Find where the given text appears and provide that cell's center as [X, Y] coordinate. 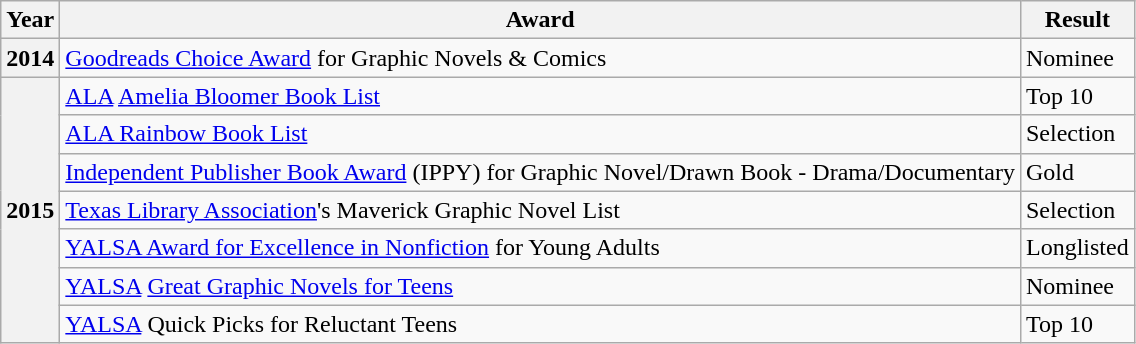
Longlisted [1077, 248]
Award [540, 20]
Texas Library Association's Maverick Graphic Novel List [540, 210]
Year [30, 20]
Result [1077, 20]
Independent Publisher Book Award (IPPY) for Graphic Novel/Drawn Book - Drama/Documentary [540, 172]
2015 [30, 210]
YALSA Award for Excellence in Nonfiction for Young Adults [540, 248]
ALA Amelia Bloomer Book List [540, 96]
Gold [1077, 172]
Goodreads Choice Award for Graphic Novels & Comics [540, 58]
YALSA Quick Picks for Reluctant Teens [540, 324]
2014 [30, 58]
YALSA Great Graphic Novels for Teens [540, 286]
ALA Rainbow Book List [540, 134]
